Pinpoint the cell where the given text exists, returning its (X, Y) midpoint coordinate. 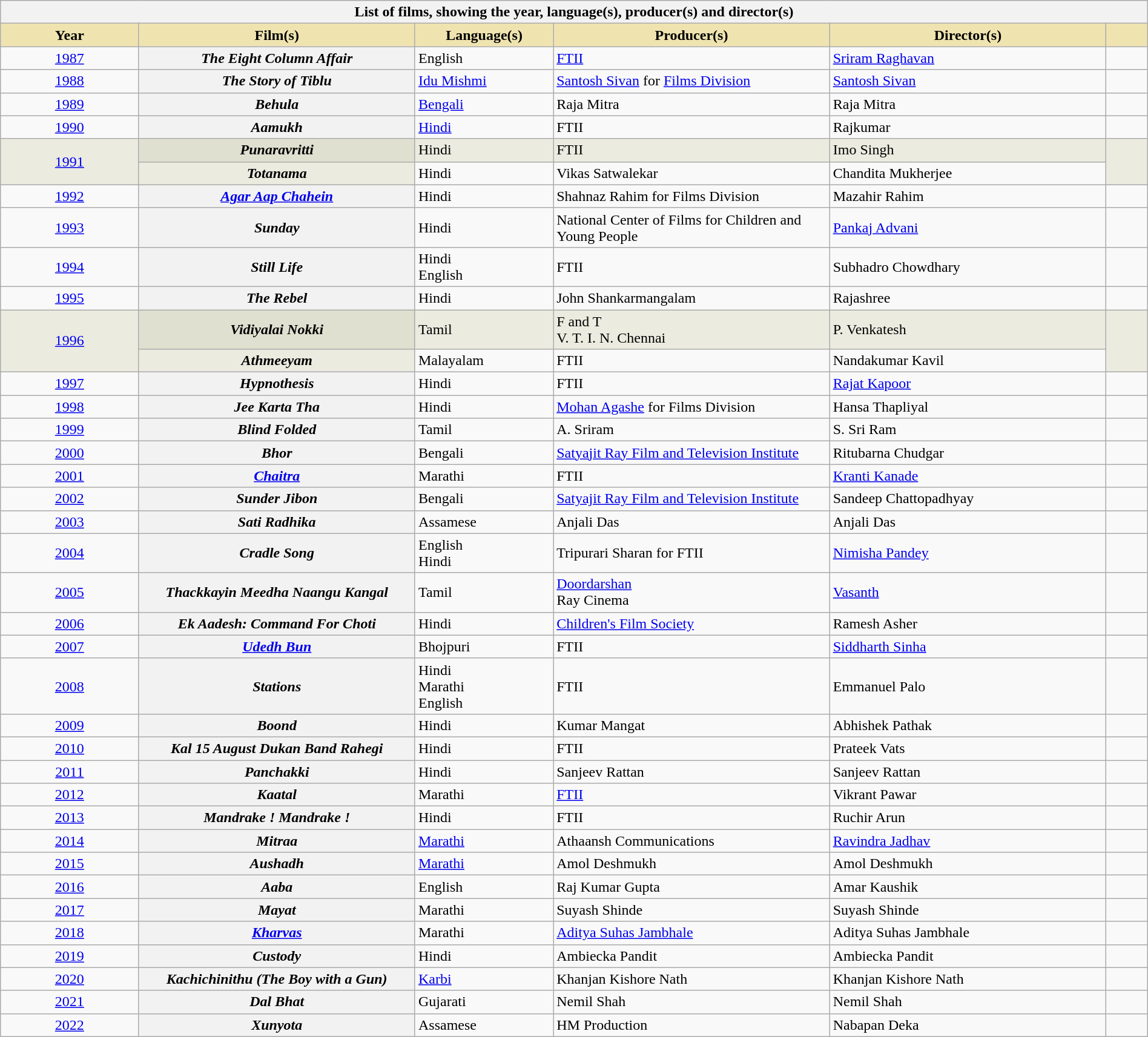
Children's Film Society (691, 624)
The Eight Column Affair (277, 58)
Ek Aadesh: Command For Choti (277, 624)
Sriram Raghavan (968, 58)
HindiMarathiEnglish (484, 686)
2020 (70, 979)
DoordarshanRay Cinema (691, 592)
2000 (70, 453)
Blind Folded (277, 430)
Athaansh Communications (691, 841)
1992 (70, 196)
Prateek Vats (968, 748)
Nabapan Deka (968, 1025)
Sunday (277, 228)
1993 (70, 228)
Totanama (277, 173)
EnglishHindi (484, 553)
Stations (277, 686)
Aamukh (277, 127)
Mazahir Rahim (968, 196)
1998 (70, 407)
Kachichinithu (The Boy with a Gun) (277, 979)
Idu Mishmi (484, 81)
The Rebel (277, 298)
Kaatal (277, 795)
Chaitra (277, 476)
1999 (70, 430)
Santosh Sivan for Films Division (691, 81)
2022 (70, 1025)
HindiEnglish (484, 266)
Sandeep Chattopadhyay (968, 499)
Kal 15 August Dukan Band Rahegi (277, 748)
Still Life (277, 266)
2017 (70, 910)
Rajashree (968, 298)
1997 (70, 384)
Punaravritti (277, 150)
Xunyota (277, 1025)
Emmanuel Palo (968, 686)
Nandakumar Kavil (968, 361)
Sunder Jibon (277, 499)
List of films, showing the year, language(s), producer(s) and director(s) (574, 12)
2002 (70, 499)
Vasanth (968, 592)
Bhojpuri (484, 647)
Santosh Sivan (968, 81)
Sati Radhika (277, 522)
Vikrant Pawar (968, 795)
Director(s) (968, 35)
2009 (70, 725)
1995 (70, 298)
Imo Singh (968, 150)
Vidiyalai Nokki (277, 329)
1996 (70, 341)
Hypnothesis (277, 384)
Film(s) (277, 35)
1987 (70, 58)
1989 (70, 104)
2015 (70, 864)
Ruchir Arun (968, 818)
Amar Kaushik (968, 887)
1991 (70, 162)
Abhishek Pathak (968, 725)
The Story of Tiblu (277, 81)
Behula (277, 104)
Chandita Mukherjee (968, 173)
2006 (70, 624)
Hansa Thapliyal (968, 407)
P. Venkatesh (968, 329)
Mayat (277, 910)
Mandrake ! Mandrake ! (277, 818)
Agar Aap Chahein (277, 196)
Custody (277, 956)
Mohan Agashe for Films Division (691, 407)
Malayalam (484, 361)
Bhor (277, 453)
2007 (70, 647)
Rajat Kapoor (968, 384)
Siddharth Sinha (968, 647)
Jee Karta Tha (277, 407)
Nimisha Pandey (968, 553)
Thackkayin Meedha Naangu Kangal (277, 592)
2003 (70, 522)
Ravindra Jadhav (968, 841)
Ramesh Asher (968, 624)
2014 (70, 841)
HM Production (691, 1025)
A. Sriram (691, 430)
National Center of Films for Children and Young People (691, 228)
Shahnaz Rahim for Films Division (691, 196)
Kranti Kanade (968, 476)
1988 (70, 81)
Udedh Bun (277, 647)
2005 (70, 592)
Vikas Satwalekar (691, 173)
2013 (70, 818)
Karbi (484, 979)
Language(s) (484, 35)
Aushadh (277, 864)
Kharvas (277, 933)
F and TV. T. I. N. Chennai (691, 329)
Boond (277, 725)
2010 (70, 748)
John Shankarmangalam (691, 298)
2019 (70, 956)
Subhadro Chowdhary (968, 266)
Pankaj Advani (968, 228)
2008 (70, 686)
2012 (70, 795)
1990 (70, 127)
2001 (70, 476)
1994 (70, 266)
Tripurari Sharan for FTII (691, 553)
2018 (70, 933)
S. Sri Ram (968, 430)
Producer(s) (691, 35)
Aaba (277, 887)
2016 (70, 887)
Rajkumar (968, 127)
Year (70, 35)
Panchakki (277, 772)
Cradle Song (277, 553)
Ritubarna Chudgar (968, 453)
Kumar Mangat (691, 725)
Dal Bhat (277, 1002)
Gujarati (484, 1002)
2004 (70, 553)
Raj Kumar Gupta (691, 887)
Athmeeyam (277, 361)
2011 (70, 772)
Mitraa (277, 841)
2021 (70, 1002)
